For the text-containing cell, return its midpoint in (x, y) coordinate format. 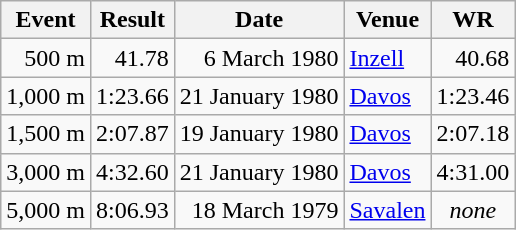
4:32.60 (132, 172)
19 January 1980 (259, 134)
Result (132, 20)
1:23.66 (132, 96)
Venue (388, 20)
Inzell (388, 58)
6 March 1980 (259, 58)
1,500 m (46, 134)
Savalen (388, 210)
500 m (46, 58)
5,000 m (46, 210)
4:31.00 (473, 172)
18 March 1979 (259, 210)
1:23.46 (473, 96)
2:07.87 (132, 134)
WR (473, 20)
1,000 m (46, 96)
Date (259, 20)
8:06.93 (132, 210)
3,000 m (46, 172)
41.78 (132, 58)
2:07.18 (473, 134)
none (473, 210)
40.68 (473, 58)
Event (46, 20)
